Capture the cell that displays the provided text and extract its [X, Y] central coordinate. 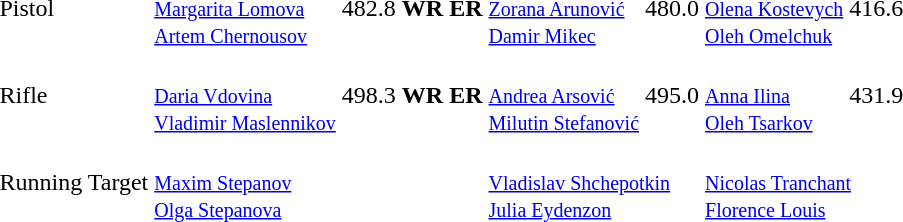
Anna IlinaOleh Tsarkov [774, 95]
Daria VdovinaVladimir Maslennikov [246, 95]
495.0 [672, 95]
Andrea ArsovićMilutin Stefanović [564, 95]
498.3 WR ER [412, 95]
